Return the [x, y] coordinate for the center point of the cell that contains the specified text.  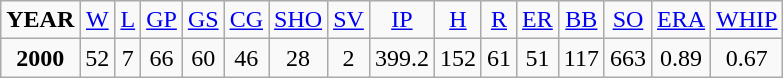
CG [246, 20]
SHO [298, 20]
152 [458, 58]
SV [349, 20]
ERA [682, 20]
ER [538, 20]
GS [203, 20]
399.2 [402, 58]
BB [581, 20]
61 [498, 58]
IP [402, 20]
L [128, 20]
663 [628, 58]
66 [162, 58]
YEAR [40, 20]
SO [628, 20]
WHIP [747, 20]
R [498, 20]
W [98, 20]
2 [349, 58]
2000 [40, 58]
46 [246, 58]
117 [581, 58]
60 [203, 58]
0.89 [682, 58]
7 [128, 58]
28 [298, 58]
H [458, 20]
GP [162, 20]
0.67 [747, 58]
51 [538, 58]
52 [98, 58]
